From the cell containing the given text, extract its center point as [x, y] coordinate. 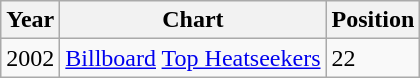
Chart [193, 20]
Billboard Top Heatseekers [193, 58]
Year [30, 20]
22 [373, 58]
Position [373, 20]
2002 [30, 58]
